From the cell containing the given text, extract its center point as (X, Y) coordinate. 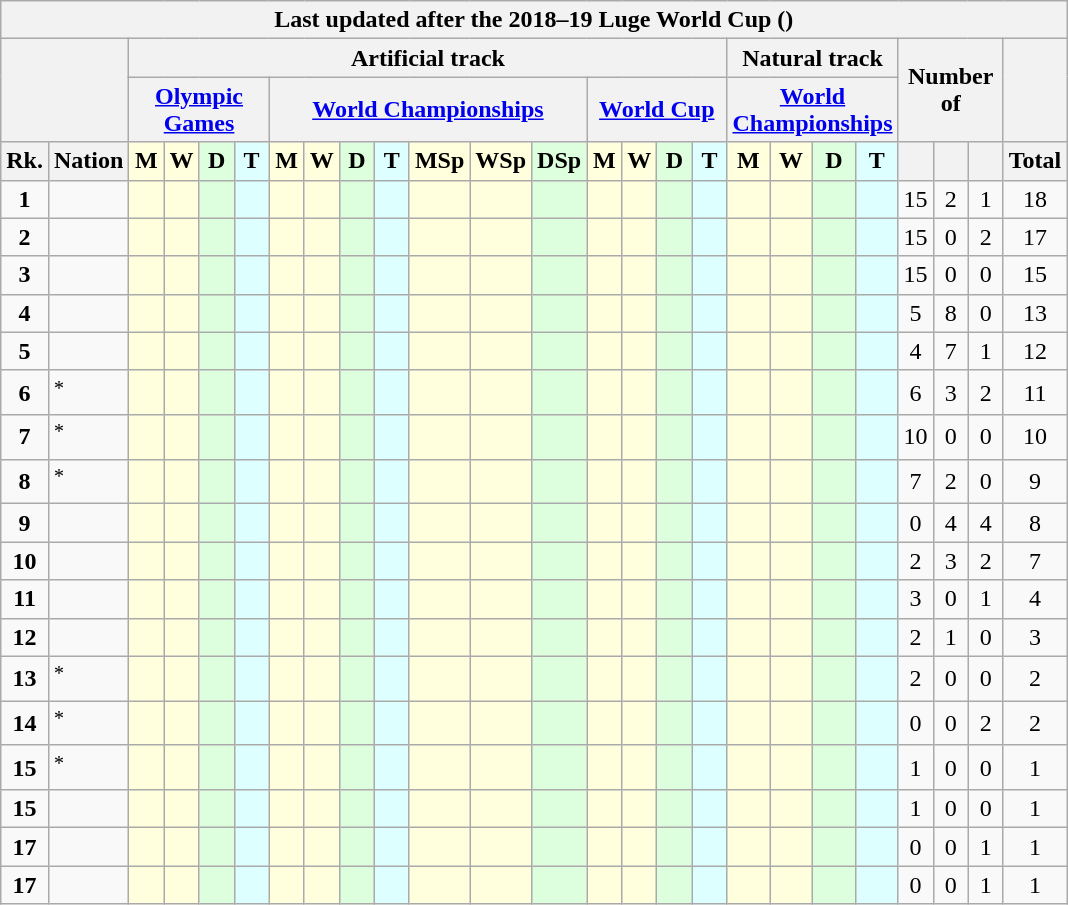
WSp (501, 161)
Rk. (25, 161)
18 (1035, 199)
Natural track (812, 58)
14 (25, 724)
MSp (439, 161)
Last updated after the 2018–19 Luge World Cup () (534, 20)
Number of (950, 90)
Artificial track (428, 58)
Total (1035, 161)
DSp (560, 161)
World Cup (657, 110)
Olympic Games (199, 110)
Nation (88, 161)
